Scan for the cell matching the given text and deliver its [X, Y] coordinate at center. 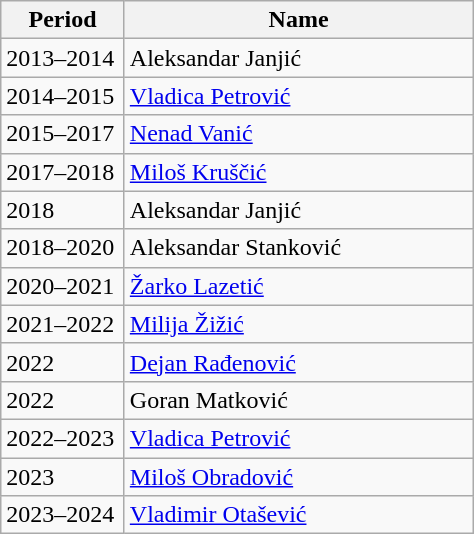
2013–2014 [63, 58]
Nenad Vanić [298, 134]
Goran Matković [298, 400]
2018–2020 [63, 248]
Miloš Obradović [298, 477]
Name [298, 20]
2023 [63, 477]
2021–2022 [63, 324]
Aleksandar Stanković [298, 248]
Miloš Kruščić [298, 172]
Dejan Rađenović [298, 362]
2018 [63, 210]
2020–2021 [63, 286]
Milija Žižić [298, 324]
2023–2024 [63, 515]
2022–2023 [63, 438]
Žarko Lazetić [298, 286]
2014–2015 [63, 96]
2017–2018 [63, 172]
Vladimir Otašević [298, 515]
Period [63, 20]
2015–2017 [63, 134]
